Find where the given text appears and provide that cell's center as [X, Y] coordinate. 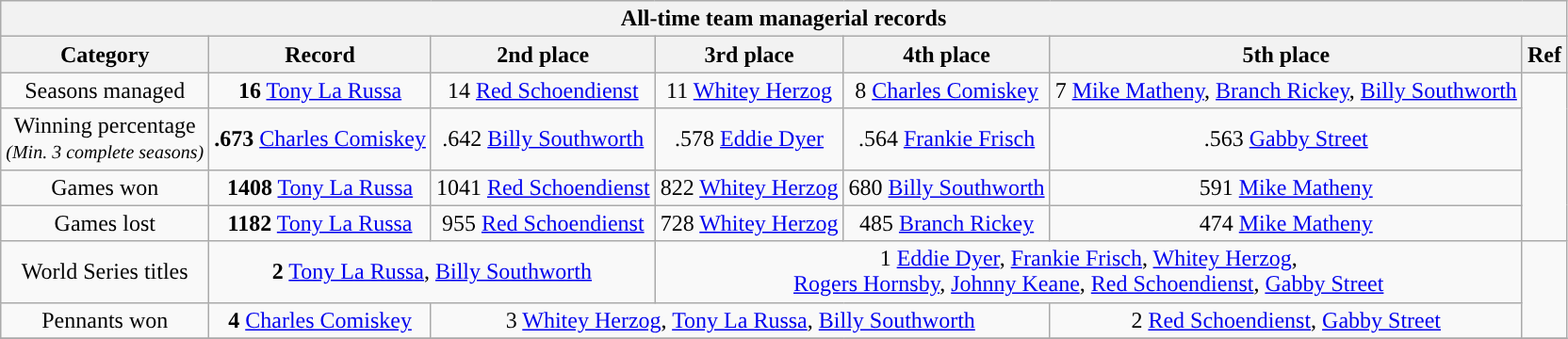
.564 Frankie Frisch [946, 139]
1 Eddie Dyer, Frankie Frisch, Whitey Herzog,Rogers Hornsby, Johnny Keane, Red Schoendienst, Gabby Street [1088, 271]
728 Whitey Herzog [749, 223]
.563 Gabby Street [1285, 139]
474 Mike Matheny [1285, 223]
3rd place [749, 55]
4th place [946, 55]
485 Branch Rickey [946, 223]
591 Mike Matheny [1285, 187]
2nd place [543, 55]
Seasons managed [106, 90]
2 Red Schoendienst, Gabby Street [1285, 320]
822 Whitey Herzog [749, 187]
Pennants won [106, 320]
All-time team managerial records [784, 19]
.642 Billy Southworth [543, 139]
955 Red Schoendienst [543, 223]
1408 Tony La Russa [320, 187]
1041 Red Schoendienst [543, 187]
Category [106, 55]
Ref [1543, 55]
11 Whitey Herzog [749, 90]
World Series titles [106, 271]
Record [320, 55]
14 Red Schoendienst [543, 90]
Games lost [106, 223]
16 Tony La Russa [320, 90]
Games won [106, 187]
680 Billy Southworth [946, 187]
8 Charles Comiskey [946, 90]
2 Tony La Russa, Billy Southworth [432, 271]
7 Mike Matheny, Branch Rickey, Billy Southworth [1285, 90]
4 Charles Comiskey [320, 320]
1182 Tony La Russa [320, 223]
.578 Eddie Dyer [749, 139]
.673 Charles Comiskey [320, 139]
Winning percentage (Min. 3 complete seasons) [106, 139]
5th place [1285, 55]
3 Whitey Herzog, Tony La Russa, Billy Southworth [741, 320]
